Search for the cell housing the specified text and yield its [X, Y] center coordinate. 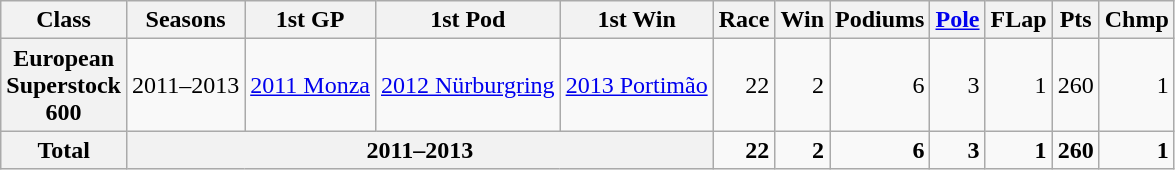
1st GP [310, 20]
Podiums [880, 20]
Pts [1076, 20]
2012 Nürburgring [468, 85]
Pole [958, 20]
Chmp [1136, 20]
1st Pod [468, 20]
FLap [1018, 20]
Total [64, 150]
Seasons [185, 20]
2011 Monza [310, 85]
Win [802, 20]
1st Win [636, 20]
Class [64, 20]
2013 Portimão [636, 85]
EuropeanSuperstock600 [64, 85]
Race [744, 20]
